Pinpoint the cell where the given text exists, returning its (x, y) midpoint coordinate. 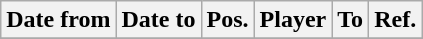
To (350, 20)
Pos. (228, 20)
Ref. (396, 20)
Player (293, 20)
Date to (158, 20)
Date from (58, 20)
